Return [X, Y] of the center of cell containing provided text 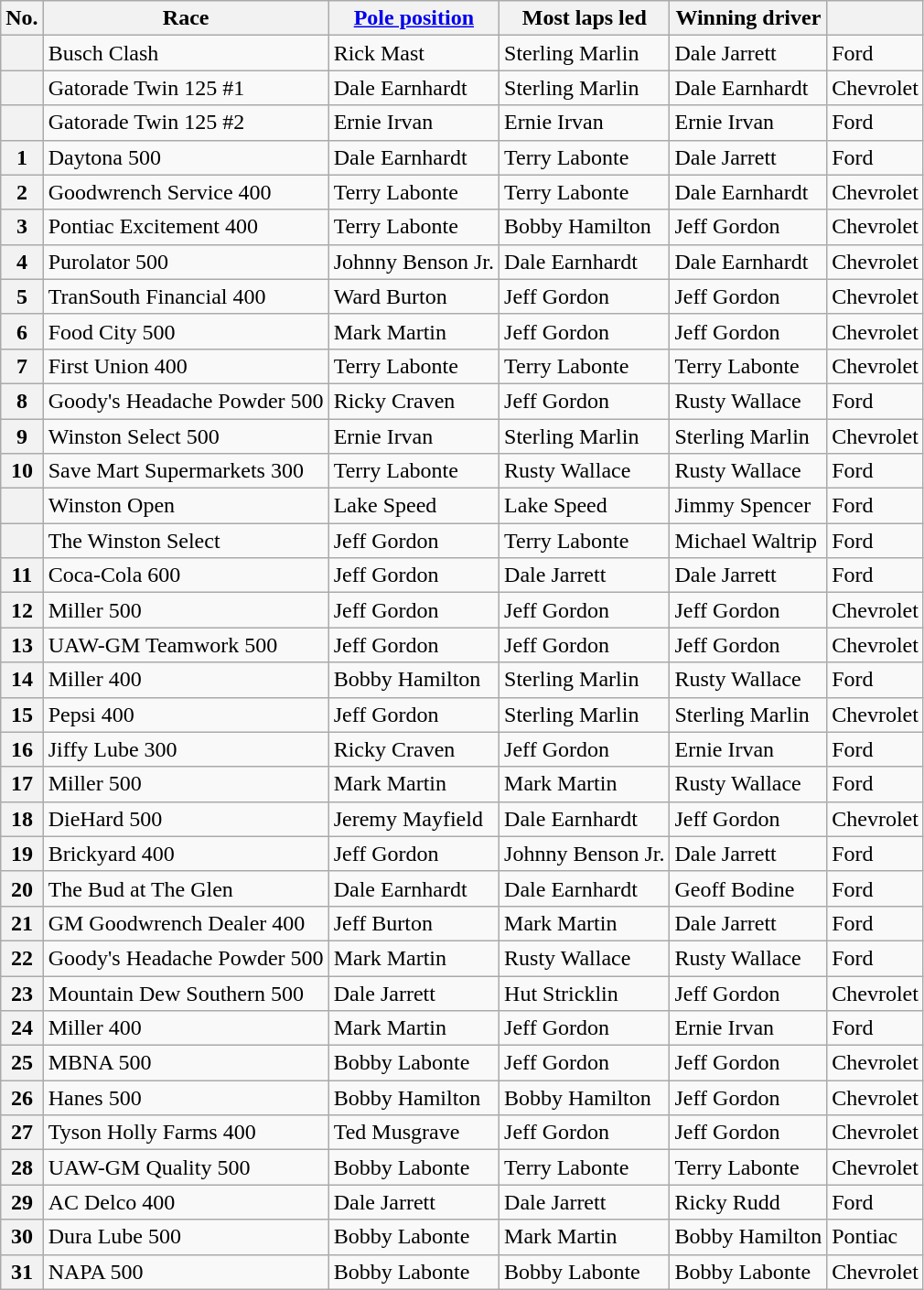
20 [22, 888]
7 [22, 366]
MBNA 500 [186, 1063]
No. [22, 18]
UAW-GM Teamwork 500 [186, 645]
29 [22, 1202]
Busch Clash [186, 53]
Brickyard 400 [186, 854]
10 [22, 471]
GM Goodwrench Dealer 400 [186, 923]
Save Mart Supermarkets 300 [186, 471]
Hut Stricklin [585, 993]
13 [22, 645]
UAW-GM Quality 500 [186, 1167]
4 [22, 262]
Winning driver [748, 18]
24 [22, 1028]
Hanes 500 [186, 1098]
Pepsi 400 [186, 715]
Tyson Holly Farms 400 [186, 1133]
Pole position [414, 18]
Jiffy Lube 300 [186, 749]
Winston Open [186, 506]
Race [186, 18]
Jimmy Spencer [748, 506]
Coca-Cola 600 [186, 575]
Geoff Bodine [748, 888]
26 [22, 1098]
Mountain Dew Southern 500 [186, 993]
22 [22, 958]
18 [22, 819]
Ted Musgrave [414, 1133]
Michael Waltrip [748, 541]
Ward Burton [414, 296]
3 [22, 227]
25 [22, 1063]
15 [22, 715]
11 [22, 575]
DieHard 500 [186, 819]
30 [22, 1237]
6 [22, 331]
8 [22, 401]
Most laps led [585, 18]
Ricky Rudd [748, 1202]
AC Delco 400 [186, 1202]
Gatorade Twin 125 #2 [186, 123]
31 [22, 1272]
NAPA 500 [186, 1272]
Pontiac Excitement 400 [186, 227]
27 [22, 1133]
Jeremy Mayfield [414, 819]
14 [22, 680]
The Bud at The Glen [186, 888]
The Winston Select [186, 541]
Daytona 500 [186, 157]
1 [22, 157]
2 [22, 192]
Jeff Burton [414, 923]
21 [22, 923]
Winston Select 500 [186, 436]
12 [22, 610]
TranSouth Financial 400 [186, 296]
23 [22, 993]
19 [22, 854]
Purolator 500 [186, 262]
Pontiac [876, 1237]
17 [22, 784]
Gatorade Twin 125 #1 [186, 88]
Food City 500 [186, 331]
28 [22, 1167]
16 [22, 749]
Rick Mast [414, 53]
9 [22, 436]
First Union 400 [186, 366]
Dura Lube 500 [186, 1237]
5 [22, 296]
Goodwrench Service 400 [186, 192]
